Detect which cell encompasses the target text, then output its [X, Y] center coordinate. 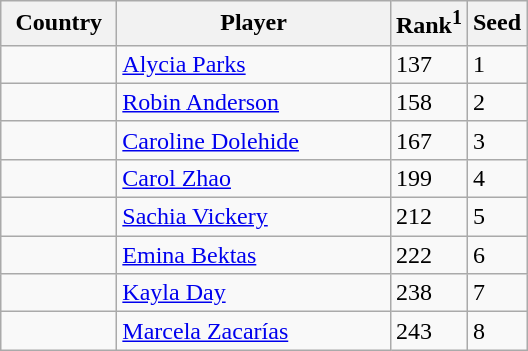
Country [59, 24]
Player [254, 24]
158 [428, 102]
2 [496, 102]
4 [496, 178]
199 [428, 178]
5 [496, 217]
Robin Anderson [254, 102]
137 [428, 64]
Caroline Dolehide [254, 140]
Emina Bektas [254, 255]
212 [428, 217]
8 [496, 331]
222 [428, 255]
Kayla Day [254, 293]
243 [428, 331]
7 [496, 293]
Seed [496, 24]
238 [428, 293]
6 [496, 255]
Sachia Vickery [254, 217]
Marcela Zacarías [254, 331]
167 [428, 140]
3 [496, 140]
Alycia Parks [254, 64]
1 [496, 64]
Carol Zhao [254, 178]
Rank1 [428, 24]
